Scan for the cell matching the given text and deliver its (x, y) coordinate at center. 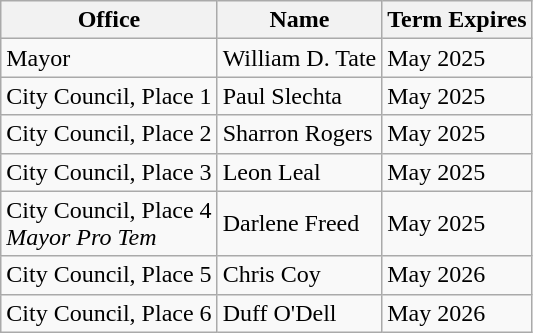
City Council, Place 1 (109, 96)
Chris Coy (300, 275)
City Council, Place 5 (109, 275)
Duff O'Dell (300, 313)
William D. Tate (300, 58)
Leon Leal (300, 172)
Name (300, 20)
City Council, Place 2 (109, 134)
Office (109, 20)
City Council, Place 6 (109, 313)
Term Expires (457, 20)
Sharron Rogers (300, 134)
Mayor (109, 58)
Darlene Freed (300, 224)
City Council, Place 3 (109, 172)
Paul Slechta (300, 96)
City Council, Place 4Mayor Pro Tem (109, 224)
